Extract the [x, y] coordinate from the center of the cell holding the provided text.  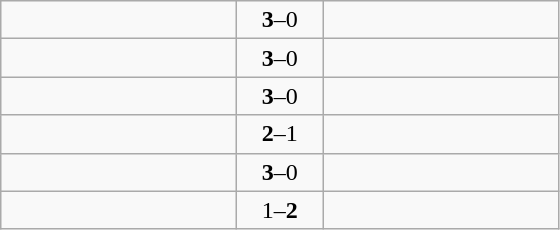
1–2 [280, 210]
2–1 [280, 134]
